Scan for the cell matching the given text and deliver its [X, Y] coordinate at center. 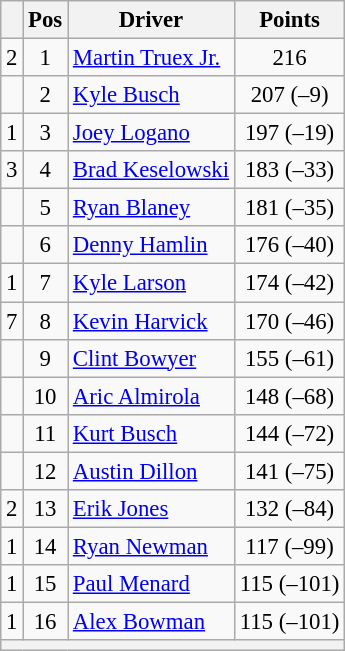
9 [46, 358]
Points [289, 20]
Paul Menard [152, 584]
Driver [152, 20]
Kurt Busch [152, 433]
216 [289, 58]
176 (–40) [289, 245]
Martin Truex Jr. [152, 58]
10 [46, 396]
197 (–19) [289, 133]
174 (–42) [289, 283]
6 [46, 245]
155 (–61) [289, 358]
Erik Jones [152, 509]
183 (–33) [289, 170]
117 (–99) [289, 546]
14 [46, 546]
141 (–75) [289, 471]
12 [46, 471]
148 (–68) [289, 396]
16 [46, 621]
207 (–9) [289, 95]
Kyle Busch [152, 95]
Denny Hamlin [152, 245]
132 (–84) [289, 509]
Kevin Harvick [152, 321]
Aric Almirola [152, 396]
Kyle Larson [152, 283]
181 (–35) [289, 208]
Brad Keselowski [152, 170]
13 [46, 509]
8 [46, 321]
Alex Bowman [152, 621]
15 [46, 584]
5 [46, 208]
Pos [46, 20]
Ryan Newman [152, 546]
Joey Logano [152, 133]
Ryan Blaney [152, 208]
170 (–46) [289, 321]
Austin Dillon [152, 471]
Clint Bowyer [152, 358]
4 [46, 170]
144 (–72) [289, 433]
11 [46, 433]
